Detect which cell encompasses the target text, then output its (X, Y) center coordinate. 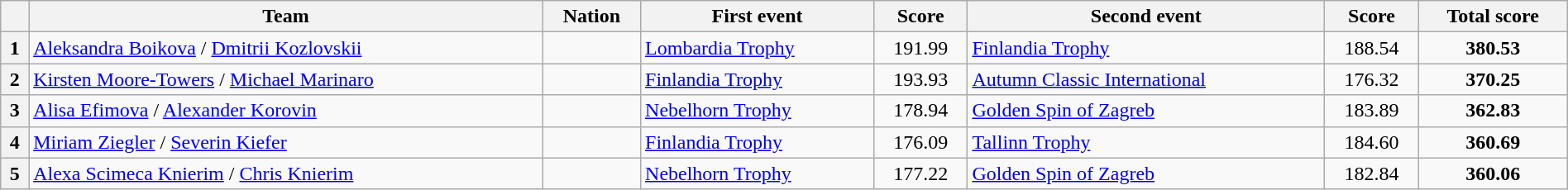
Lombardia Trophy (758, 48)
370.25 (1493, 79)
176.32 (1371, 79)
3 (15, 111)
5 (15, 173)
4 (15, 142)
177.22 (921, 173)
184.60 (1371, 142)
Miriam Ziegler / Severin Kiefer (286, 142)
188.54 (1371, 48)
1 (15, 48)
Total score (1493, 17)
182.84 (1371, 173)
362.83 (1493, 111)
First event (758, 17)
191.99 (921, 48)
Kirsten Moore-Towers / Michael Marinaro (286, 79)
193.93 (921, 79)
2 (15, 79)
176.09 (921, 142)
Team (286, 17)
Alexa Scimeca Knierim / Chris Knierim (286, 173)
380.53 (1493, 48)
178.94 (921, 111)
Autumn Classic International (1146, 79)
360.69 (1493, 142)
183.89 (1371, 111)
Aleksandra Boikova / Dmitrii Kozlovskii (286, 48)
Tallinn Trophy (1146, 142)
Nation (591, 17)
Second event (1146, 17)
Alisa Efimova / Alexander Korovin (286, 111)
360.06 (1493, 173)
